Determine the [X, Y] coordinate at the center of the cell enclosing the given text.  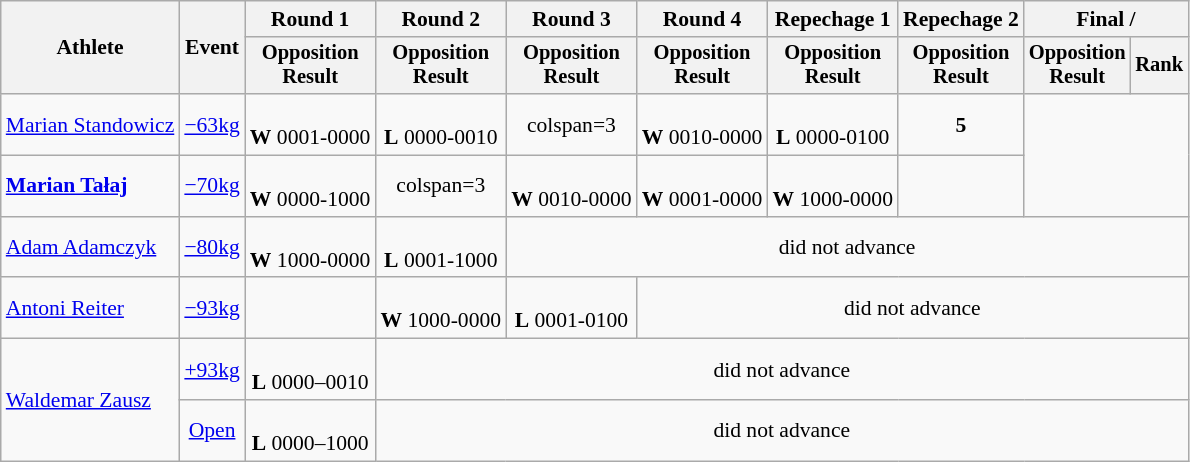
Round 3 [572, 19]
Event [212, 48]
L 0000–0010 [310, 370]
L 0001-1000 [440, 248]
Adam Adamczyk [90, 248]
Open [212, 430]
Marian Standowicz [90, 124]
−70kg [212, 186]
Round 1 [310, 19]
−80kg [212, 248]
Round 4 [702, 19]
Repechage 1 [832, 19]
Marian Tałaj [90, 186]
Waldemar Zausz [90, 400]
W 0000-1000 [310, 186]
L 0000-0100 [832, 124]
−93kg [212, 308]
Rank [1159, 66]
+93kg [212, 370]
5 [961, 124]
L 0000-0010 [440, 124]
Antoni Reiter [90, 308]
Repechage 2 [961, 19]
L 0001-0100 [572, 308]
−63kg [212, 124]
Athlete [90, 48]
L 0000–1000 [310, 430]
Final / [1106, 19]
Round 2 [440, 19]
